Return (x, y) of the center of cell containing provided text 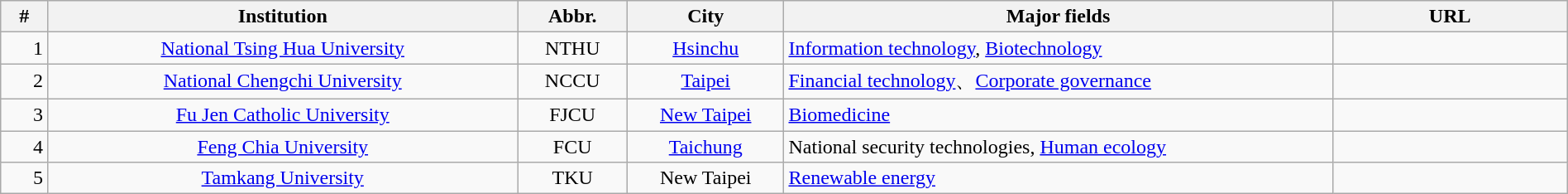
Fu Jen Catholic University (283, 114)
Institution (283, 17)
1 (25, 48)
National security technologies, Human ecology (1059, 147)
TKU (572, 178)
2 (25, 81)
Taipei (706, 81)
Biomedicine (1059, 114)
Major fields (1059, 17)
Financial technology、Corporate governance (1059, 81)
Renewable energy (1059, 178)
NTHU (572, 48)
5 (25, 178)
Tamkang University (283, 178)
NCCU (572, 81)
FCU (572, 147)
FJCU (572, 114)
4 (25, 147)
National Chengchi University (283, 81)
National Tsing Hua University (283, 48)
# (25, 17)
Feng Chia University (283, 147)
City (706, 17)
Hsinchu (706, 48)
Information technology, Biotechnology (1059, 48)
Abbr. (572, 17)
URL (1450, 17)
3 (25, 114)
Taichung (706, 147)
